Detect which cell encompasses the target text, then output its [X, Y] center coordinate. 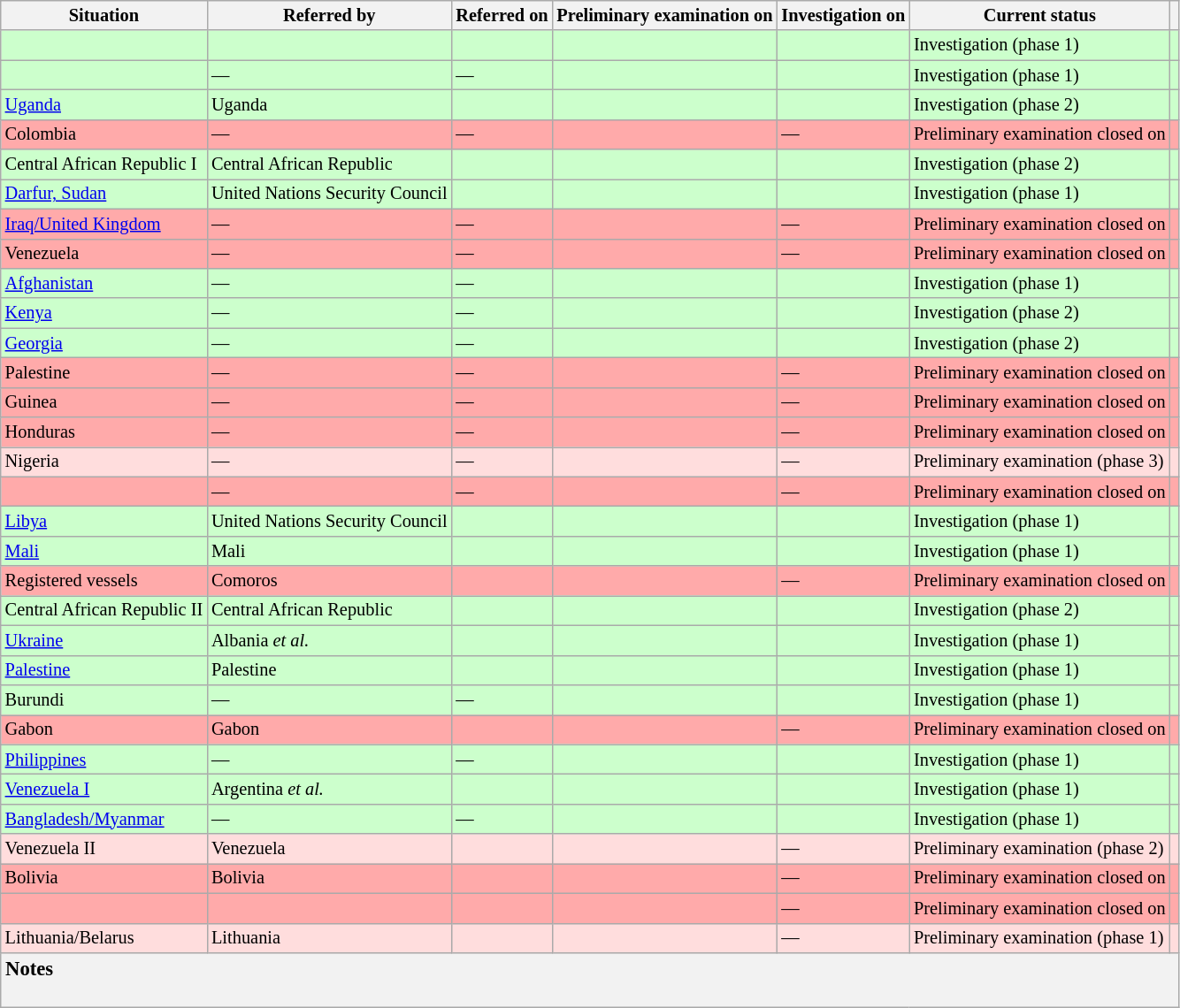
Iraq/United Kingdom [104, 224]
Situation [104, 16]
Central African Republic I [104, 164]
Central African Republic II [104, 611]
Notes [589, 981]
Lithuania/Belarus [104, 938]
Comoros [329, 581]
Preliminary examination (phase 3) [1039, 462]
Guinea [104, 402]
Registered vessels [104, 581]
Ukraine [104, 641]
Kenya [104, 313]
Investigation on [843, 16]
Afghanistan [104, 284]
Current status [1039, 16]
Venezuela II [104, 849]
Referred on [502, 16]
Libya [104, 522]
Albania et al. [329, 641]
Georgia [104, 343]
Lithuania [329, 938]
Venezuela I [104, 790]
Nigeria [104, 462]
Preliminary examination (phase 2) [1039, 849]
Burundi [104, 700]
Preliminary examination (phase 1) [1039, 938]
Preliminary examination on [665, 16]
Argentina et al. [329, 790]
Darfur, Sudan [104, 195]
Philippines [104, 760]
Bangladesh/Myanmar [104, 819]
Referred by [329, 16]
Colombia [104, 134]
Honduras [104, 432]
